Find where the given text appears and provide that cell's center as [X, Y] coordinate. 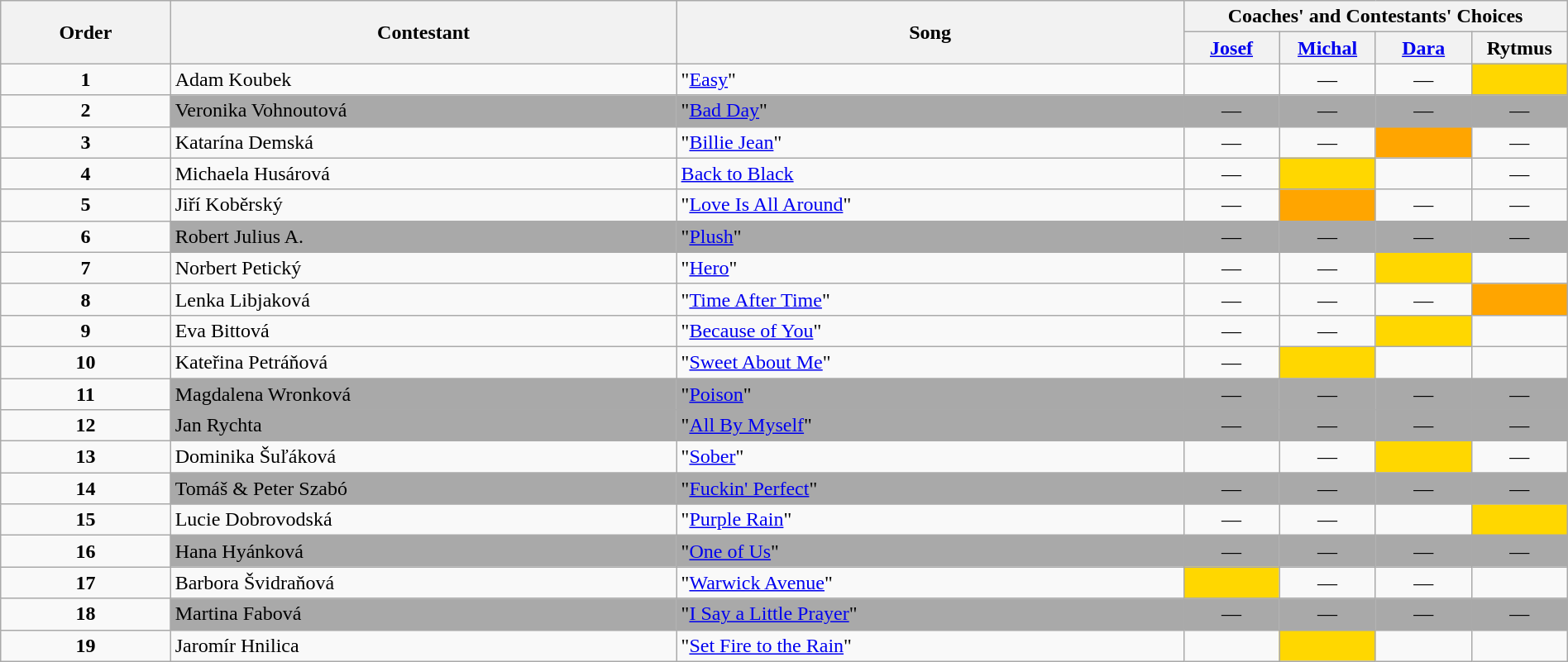
7 [86, 268]
"Warwick Avenue" [930, 583]
Josef [1231, 48]
"Sober" [930, 457]
Norbert Petický [423, 268]
18 [86, 614]
Magdalena Wronková [423, 394]
17 [86, 583]
Jan Rychta [423, 426]
15 [86, 520]
Dominika Šuľáková [423, 457]
9 [86, 331]
11 [86, 394]
Order [86, 32]
3 [86, 142]
"Poison" [930, 394]
13 [86, 457]
"Easy" [930, 79]
Jaromír Hnilica [423, 645]
16 [86, 551]
Eva Bittová [423, 331]
Tomáš & Peter Szabó [423, 488]
Rytmus [1519, 48]
"One of Us" [930, 551]
Martina Fabová [423, 614]
"All By Myself" [930, 426]
"Sweet About Me" [930, 362]
"Bad Day" [930, 111]
Katarína Demská [423, 142]
"Because of You" [930, 331]
Contestant [423, 32]
Kateřina Petráňová [423, 362]
5 [86, 205]
12 [86, 426]
"Love Is All Around" [930, 205]
6 [86, 236]
Michal [1327, 48]
"Plush" [930, 236]
"Set Fire to the Rain" [930, 645]
10 [86, 362]
Back to Black [930, 174]
"Time After Time" [930, 299]
Song [930, 32]
19 [86, 645]
"Fuckin' Perfect" [930, 488]
2 [86, 111]
Lenka Libjaková [423, 299]
Michaela Husárová [423, 174]
Jiří Koběrský [423, 205]
8 [86, 299]
Hana Hyánková [423, 551]
"Hero" [930, 268]
Coaches' and Contestants' Choices [1375, 17]
1 [86, 79]
"Billie Jean" [930, 142]
Adam Koubek [423, 79]
4 [86, 174]
"I Say a Little Prayer" [930, 614]
Lucie Dobrovodská [423, 520]
Barbora Švidraňová [423, 583]
"Purple Rain" [930, 520]
Veronika Vohnoutová [423, 111]
Dara [1423, 48]
Robert Julius A. [423, 236]
14 [86, 488]
